Determine the (x, y) coordinate at the center of the cell enclosing the given text.  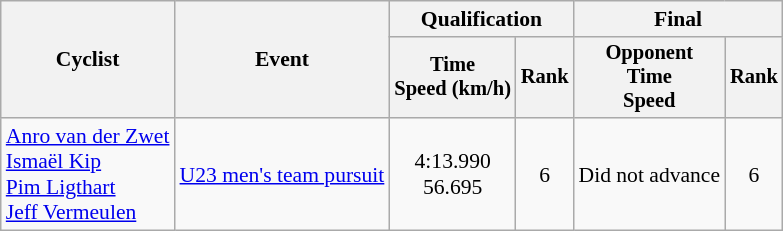
Qualification (481, 19)
Event (282, 60)
Did not advance (649, 174)
Final (678, 19)
OpponentTimeSpeed (649, 78)
4:13.99056.695 (452, 174)
Anro van der ZwetIsmaël KipPim LigthartJeff Vermeulen (88, 174)
TimeSpeed (km/h) (452, 78)
U23 men's team pursuit (282, 174)
Cyclist (88, 60)
